Identify which cell holds the provided text, then report its (x, y) central coordinate. 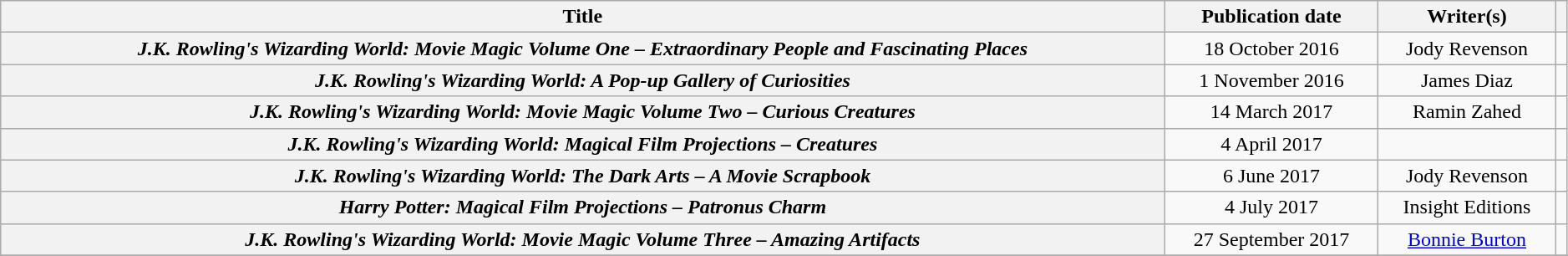
14 March 2017 (1271, 112)
18 October 2016 (1271, 49)
6 June 2017 (1271, 176)
James Diaz (1467, 80)
27 September 2017 (1271, 239)
Publication date (1271, 17)
J.K. Rowling's Wizarding World: Movie Magic Volume Two – Curious Creatures (583, 112)
Bonnie Burton (1467, 239)
J.K. Rowling's Wizarding World: A Pop-up Gallery of Curiosities (583, 80)
J.K. Rowling's Wizarding World: Magical Film Projections – Creatures (583, 144)
J.K. Rowling's Wizarding World: Movie Magic Volume One – Extraordinary People and Fascinating Places (583, 49)
Title (583, 17)
Ramin Zahed (1467, 112)
4 July 2017 (1271, 207)
J.K. Rowling's Wizarding World: Movie Magic Volume Three – Amazing Artifacts (583, 239)
1 November 2016 (1271, 80)
J.K. Rowling's Wizarding World: The Dark Arts – A Movie Scrapbook (583, 176)
Writer(s) (1467, 17)
Harry Potter: Magical Film Projections – Patronus Charm (583, 207)
Insight Editions (1467, 207)
4 April 2017 (1271, 144)
